Find where the given text appears and provide that cell's center as [X, Y] coordinate. 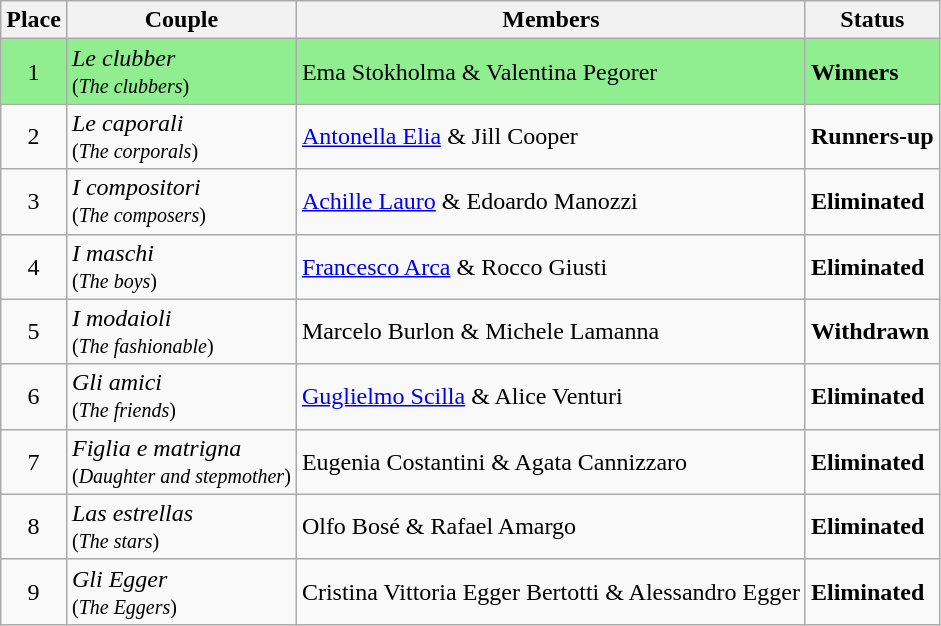
Gli amici(The friends) [181, 396]
6 [34, 396]
Achille Lauro & Edoardo Manozzi [550, 202]
Las estrellas(The stars) [181, 526]
Ema Stokholma & Valentina Pegorer [550, 72]
Members [550, 20]
Le clubber(The clubbers) [181, 72]
Francesco Arca & Rocco Giusti [550, 266]
I compositori(The composers) [181, 202]
1 [34, 72]
Place [34, 20]
Antonella Elia & Jill Cooper [550, 136]
Cristina Vittoria Egger Bertotti & Alessandro Egger [550, 592]
Winners [872, 72]
I maschi(The boys) [181, 266]
Guglielmo Scilla & Alice Venturi [550, 396]
2 [34, 136]
I modaioli(The fashionable) [181, 332]
Figlia e matrigna(Daughter and stepmother) [181, 462]
3 [34, 202]
Olfo Bosé & Rafael Amargo [550, 526]
Marcelo Burlon & Michele Lamanna [550, 332]
4 [34, 266]
Withdrawn [872, 332]
Gli Egger(The Eggers) [181, 592]
Status [872, 20]
9 [34, 592]
Couple [181, 20]
7 [34, 462]
Le caporali(The corporals) [181, 136]
Eugenia Costantini & Agata Cannizzaro [550, 462]
8 [34, 526]
Runners-up [872, 136]
5 [34, 332]
